Capture the cell that displays the provided text and extract its (x, y) central coordinate. 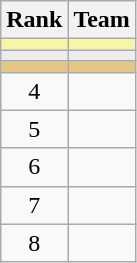
5 (34, 129)
4 (34, 91)
Rank (34, 20)
8 (34, 243)
7 (34, 205)
6 (34, 167)
Team (102, 20)
